Determine the (x, y) coordinate at the center of the cell enclosing the given text.  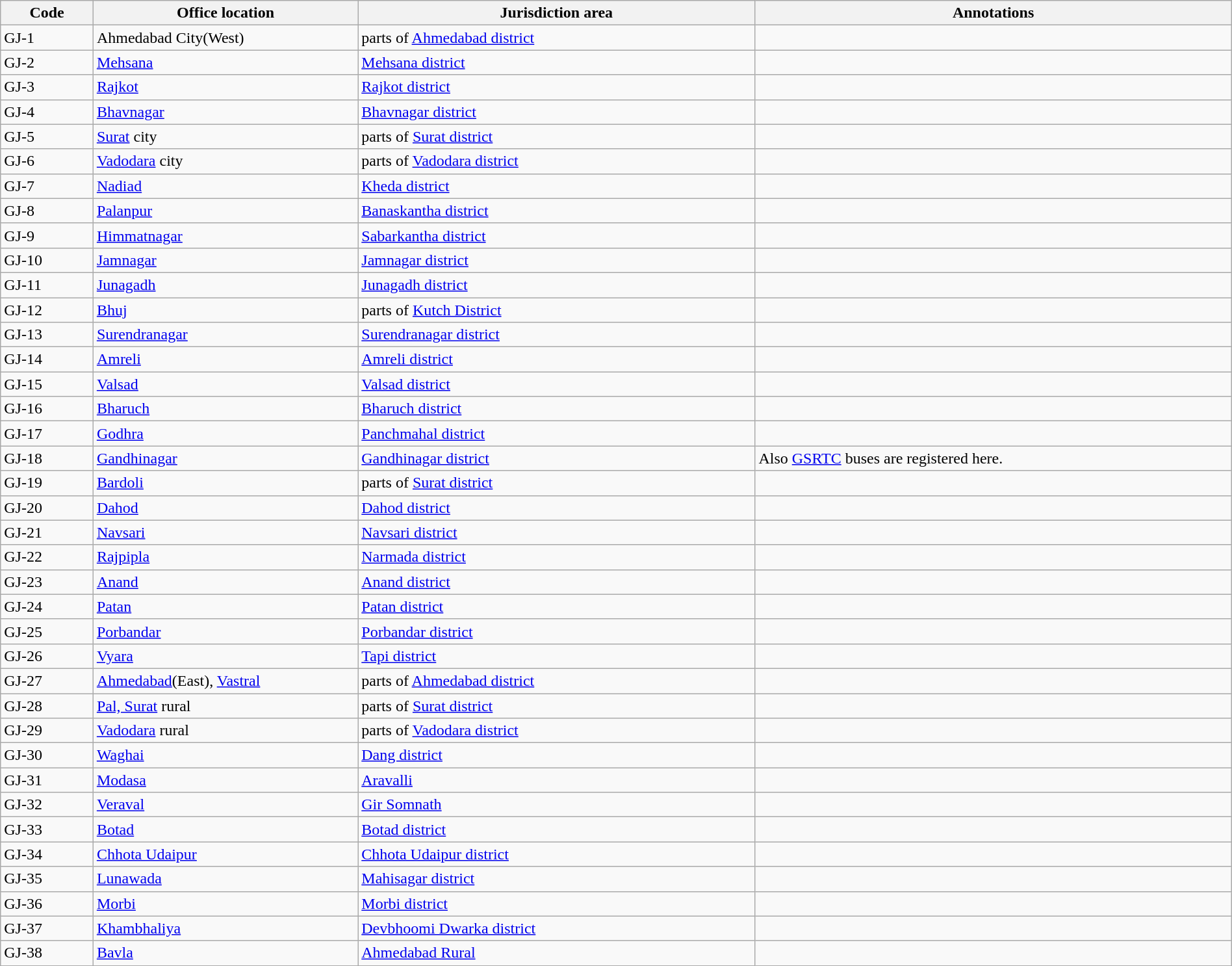
Aravalli (556, 780)
Dahod (225, 508)
Navsari (225, 532)
Rajkot district (556, 87)
GJ-24 (47, 607)
GJ-14 (47, 359)
GJ-35 (47, 879)
Anand (225, 582)
GJ-20 (47, 508)
GJ-37 (47, 928)
Valsad (225, 384)
GJ-25 (47, 631)
GJ-29 (47, 731)
GJ-16 (47, 409)
GJ-15 (47, 384)
Amreli (225, 359)
GJ-38 (47, 953)
Bhavnagar (225, 112)
Office location (225, 13)
GJ-6 (47, 161)
Panchmahal district (556, 434)
Morbi district (556, 904)
Surendranagar (225, 335)
Dahod district (556, 508)
Surendranagar district (556, 335)
Jamnagar district (556, 260)
Jamnagar (225, 260)
Bharuch (225, 409)
Bhavnagar district (556, 112)
Amreli district (556, 359)
GJ-34 (47, 854)
GJ-31 (47, 780)
GJ-19 (47, 483)
Nadiad (225, 186)
Jurisdiction area (556, 13)
Navsari district (556, 532)
Rajkot (225, 87)
Botad district (556, 829)
Narmada district (556, 557)
Himmatnagar (225, 235)
Banaskantha district (556, 211)
GJ-10 (47, 260)
Modasa (225, 780)
Porbandar district (556, 631)
Mehsana district (556, 62)
GJ-30 (47, 755)
Lunawada (225, 879)
Junagadh district (556, 285)
Anand district (556, 582)
Gandhinagar district (556, 458)
Waghai (225, 755)
Bhuj (225, 310)
Palanpur (225, 211)
GJ-5 (47, 137)
Morbi (225, 904)
GJ-7 (47, 186)
Vadodara rural (225, 731)
Bharuch district (556, 409)
GJ-27 (47, 681)
GJ-9 (47, 235)
GJ-26 (47, 656)
GJ-11 (47, 285)
Ahmedabad(East), Vastral (225, 681)
Godhra (225, 434)
Valsad district (556, 384)
GJ-36 (47, 904)
GJ-17 (47, 434)
Bavla (225, 953)
Ahmedabad City(West) (225, 38)
Porbandar (225, 631)
Tapi district (556, 656)
GJ-23 (47, 582)
Patan (225, 607)
Annotations (993, 13)
GJ-32 (47, 805)
GJ-18 (47, 458)
GJ-2 (47, 62)
GJ-3 (47, 87)
Surat city (225, 137)
Dang district (556, 755)
Botad (225, 829)
Mahisagar district (556, 879)
Gir Somnath (556, 805)
Also GSRTC buses are registered here. (993, 458)
Devbhoomi Dwarka district (556, 928)
Ahmedabad Rural (556, 953)
Kheda district (556, 186)
GJ-13 (47, 335)
GJ-1 (47, 38)
Chhota Udaipur district (556, 854)
Bardoli (225, 483)
GJ-21 (47, 532)
Khambhaliya (225, 928)
Sabarkantha district (556, 235)
GJ-8 (47, 211)
Rajpipla (225, 557)
Pal, Surat rural (225, 705)
Vyara (225, 656)
Patan district (556, 607)
Junagadh (225, 285)
parts of Kutch District (556, 310)
Mehsana (225, 62)
Vadodara city (225, 161)
Chhota Udaipur (225, 854)
GJ-28 (47, 705)
GJ-22 (47, 557)
GJ-4 (47, 112)
GJ-12 (47, 310)
Code (47, 13)
GJ-33 (47, 829)
Veraval (225, 805)
Gandhinagar (225, 458)
